Locate the cell with the specified text and output its (X, Y) center coordinate. 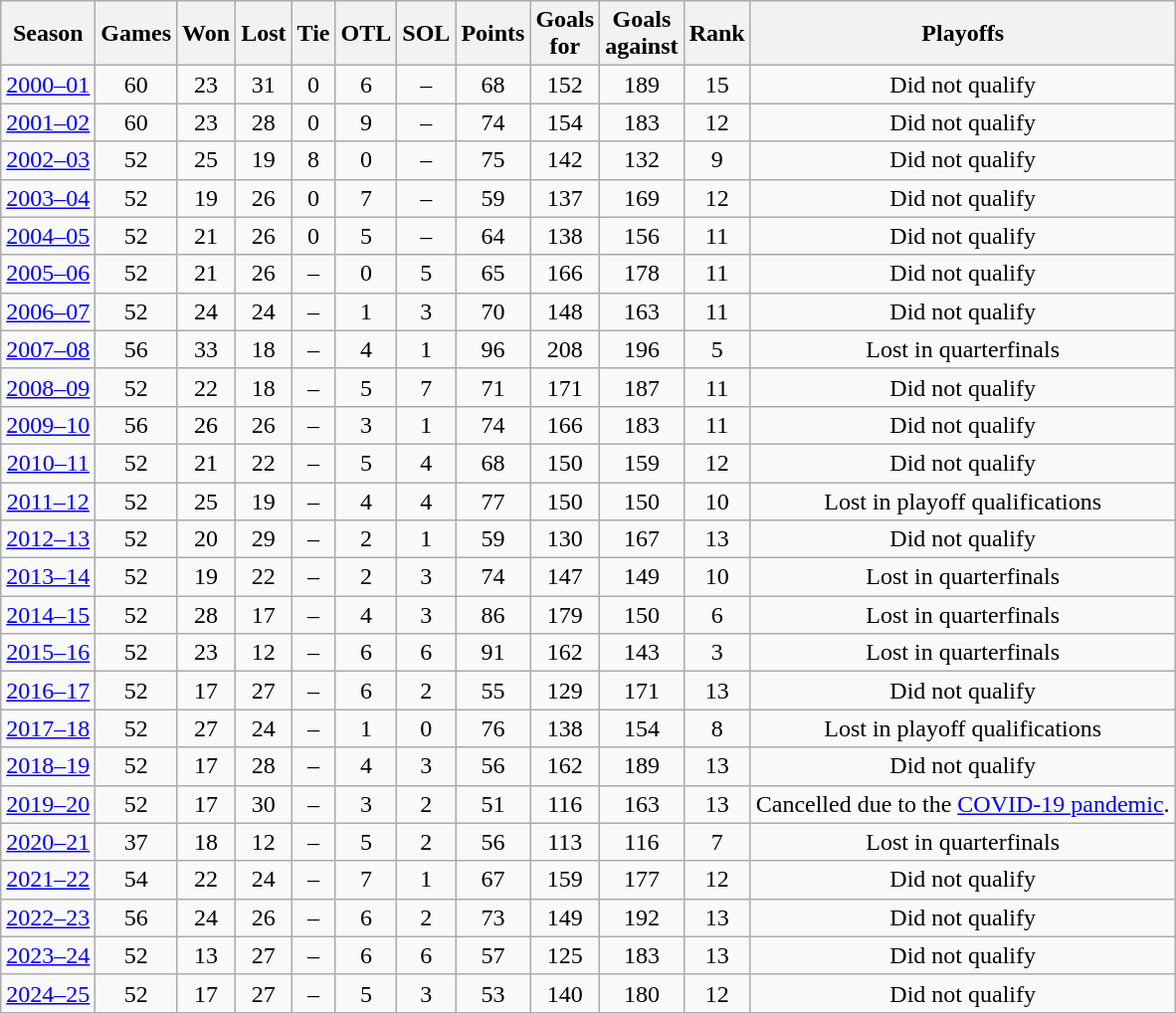
37 (136, 842)
2007–08 (48, 349)
142 (565, 160)
Games (136, 34)
179 (565, 615)
55 (493, 691)
30 (264, 804)
2021–22 (48, 880)
2006–07 (48, 311)
Goalsagainst (642, 34)
169 (642, 198)
2010–11 (48, 463)
54 (136, 880)
196 (642, 349)
2009–10 (48, 425)
57 (493, 955)
2015–16 (48, 653)
167 (642, 539)
2016–17 (48, 691)
67 (493, 880)
76 (493, 728)
148 (565, 311)
96 (493, 349)
2017–18 (48, 728)
208 (565, 349)
Tie (313, 34)
86 (493, 615)
2011–12 (48, 501)
180 (642, 993)
2005–06 (48, 274)
51 (493, 804)
Lost (264, 34)
2013–14 (48, 577)
64 (493, 236)
2000–01 (48, 85)
2020–21 (48, 842)
113 (565, 842)
29 (264, 539)
Playoffs (963, 34)
SOL (426, 34)
178 (642, 274)
147 (565, 577)
Cancelled due to the COVID-19 pandemic. (963, 804)
2024–25 (48, 993)
2008–09 (48, 387)
53 (493, 993)
2019–20 (48, 804)
Goalsfor (565, 34)
125 (565, 955)
15 (716, 85)
143 (642, 653)
156 (642, 236)
192 (642, 917)
2022–23 (48, 917)
2018–19 (48, 766)
2014–15 (48, 615)
132 (642, 160)
73 (493, 917)
OTL (366, 34)
Won (207, 34)
152 (565, 85)
2003–04 (48, 198)
70 (493, 311)
2023–24 (48, 955)
65 (493, 274)
2012–13 (48, 539)
75 (493, 160)
31 (264, 85)
137 (565, 198)
33 (207, 349)
77 (493, 501)
130 (565, 539)
20 (207, 539)
91 (493, 653)
2001–02 (48, 122)
2004–05 (48, 236)
71 (493, 387)
Points (493, 34)
129 (565, 691)
177 (642, 880)
187 (642, 387)
Season (48, 34)
140 (565, 993)
2002–03 (48, 160)
Rank (716, 34)
